Search for the cell housing the specified text and yield its [x, y] center coordinate. 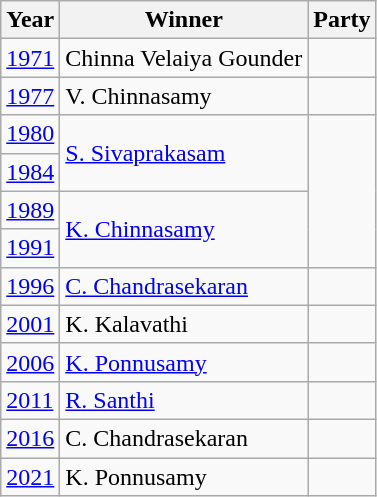
R. Santhi [184, 400]
K. Kalavathi [184, 324]
Year [30, 20]
1980 [30, 134]
2001 [30, 324]
2016 [30, 438]
K. Chinnasamy [184, 229]
2006 [30, 362]
Party [342, 20]
1971 [30, 58]
S. Sivaprakasam [184, 153]
Winner [184, 20]
1989 [30, 210]
Chinna Velaiya Gounder [184, 58]
V. Chinnasamy [184, 96]
1996 [30, 286]
1977 [30, 96]
2011 [30, 400]
2021 [30, 477]
1991 [30, 248]
1984 [30, 172]
